Return the [x, y] coordinate for the center point of the cell that contains the specified text.  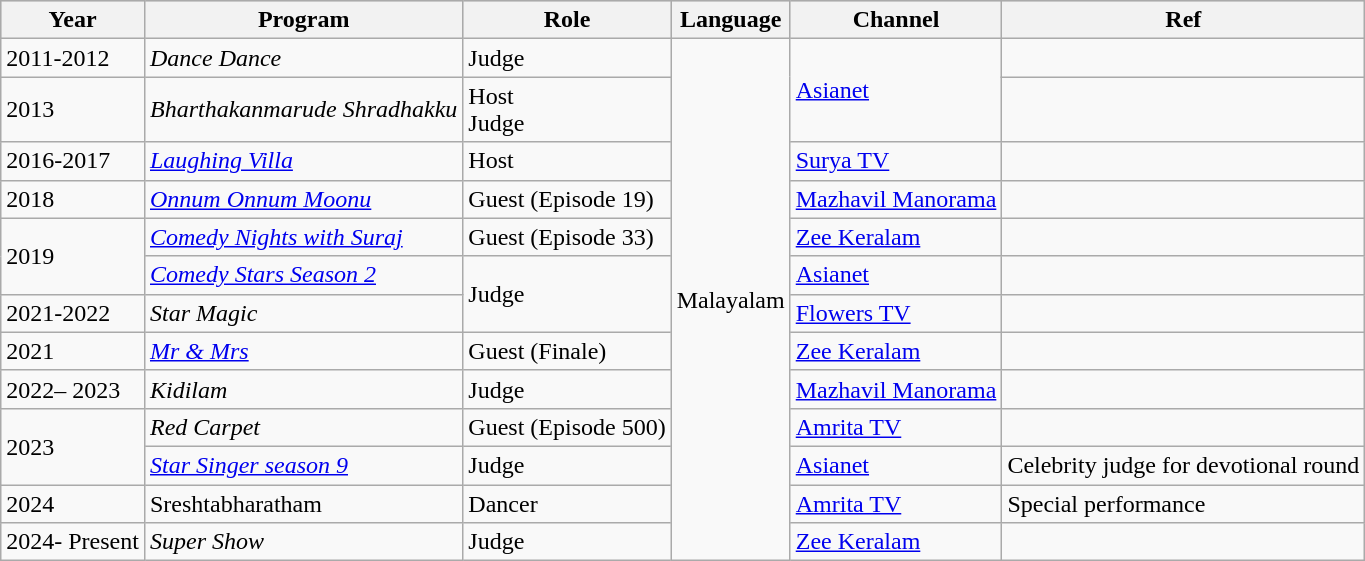
Guest (Episode 19) [567, 199]
2021-2022 [73, 313]
Surya TV [896, 161]
2024 [73, 503]
2019 [73, 256]
Comedy Nights with Suraj [303, 237]
Kidilam [303, 389]
Host [567, 161]
Sreshtabharatham [303, 503]
2022– 2023 [73, 389]
Bharthakanmarude Shradhakku [303, 110]
Role [567, 20]
Red Carpet [303, 427]
2021 [73, 351]
Super Show [303, 542]
Star Magic [303, 313]
Dance Dance [303, 58]
Channel [896, 20]
Program [303, 20]
Malayalam [730, 300]
Onnum Onnum Moonu [303, 199]
2016-2017 [73, 161]
2023 [73, 446]
Star Singer season 9 [303, 465]
Comedy Stars Season 2 [303, 275]
Mr & Mrs [303, 351]
Flowers TV [896, 313]
Dancer [567, 503]
2024- Present [73, 542]
Year [73, 20]
Guest (Episode 500) [567, 427]
Laughing Villa [303, 161]
Ref [1184, 20]
2013 [73, 110]
Language [730, 20]
HostJudge [567, 110]
Guest (Finale) [567, 351]
2011-2012 [73, 58]
Special performance [1184, 503]
2018 [73, 199]
Guest (Episode 33) [567, 237]
Celebrity judge for devotional round [1184, 465]
